Determine the [X, Y] coordinate at the center of the cell enclosing the given text.  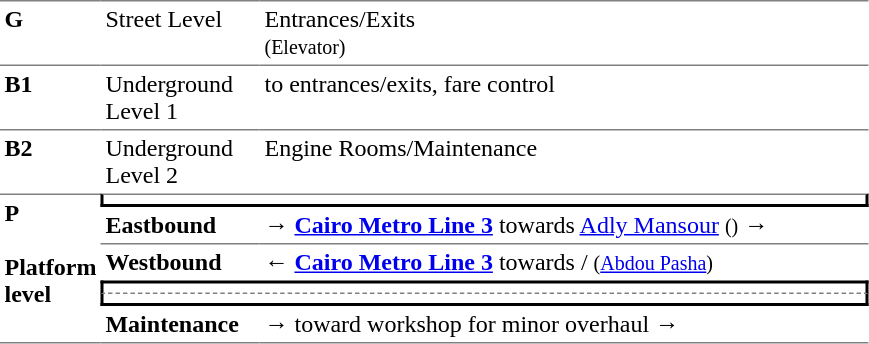
← Cairo Metro Line 3 towards / (Abdou Pasha) [564, 262]
B1 [50, 98]
Entrances/Exits (Elevator) [564, 33]
Westbound [180, 262]
to entrances/exits, fare control [564, 98]
Engine Rooms/Maintenance [564, 162]
B2 [50, 162]
Eastbound [180, 226]
Underground Level 2 [180, 162]
→ Cairo Metro Line 3 towards Adly Mansour () → [564, 226]
Underground Level 1 [180, 98]
G [50, 33]
Street Level [180, 33]
→ toward workshop for minor overhaul → [564, 325]
PPlatform level [50, 269]
Maintenance [180, 325]
